Find where the given text appears and provide that cell's center as [x, y] coordinate. 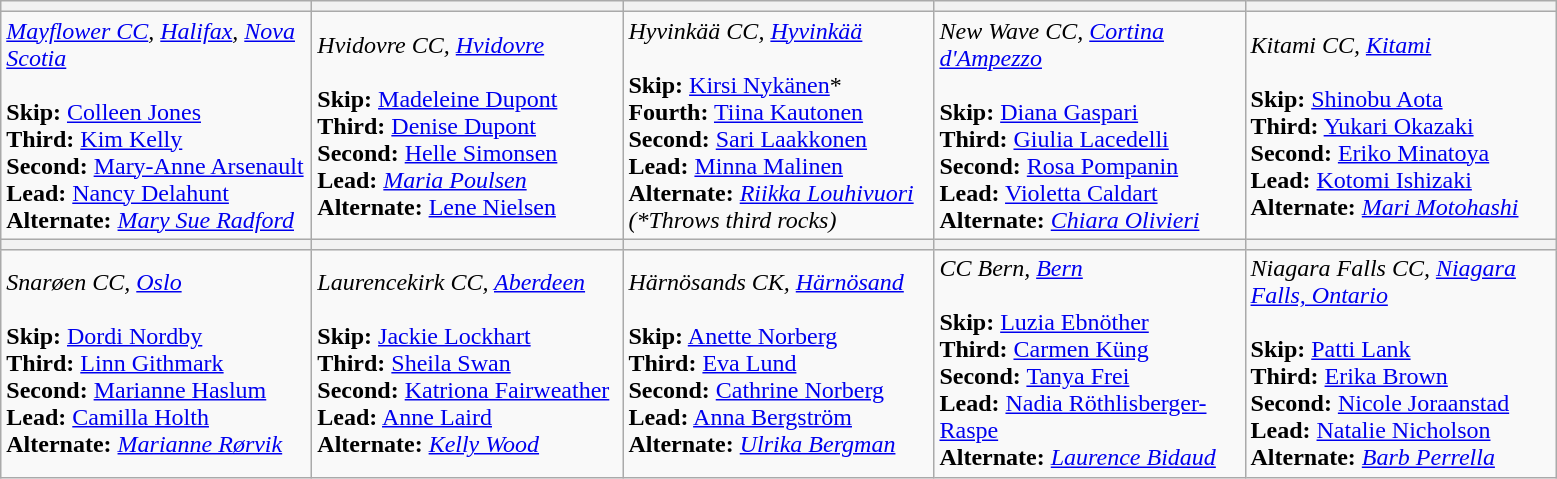
Kitami CC, Kitami Skip: Shinobu Aota Third: Yukari Okazaki Second: Eriko Minatoya Lead: Kotomi Ishizaki Alternate: Mari Motohashi [1400, 126]
Hvidovre CC, HvidovreSkip: Madeleine Dupont Third: Denise Dupont Second: Helle Simonsen Lead: Maria Poulsen Alternate: Lene Nielsen [468, 126]
Mayflower CC, Halifax, Nova Scotia Skip: Colleen Jones Third: Kim Kelly Second: Mary-Anne Arsenault Lead: Nancy Delahunt Alternate: Mary Sue Radford [156, 126]
CC Bern, Bern Skip: Luzia Ebnöther Third: Carmen Küng Second: Tanya Frei Lead: Nadia Röthlisberger-Raspe Alternate: Laurence Bidaud [1090, 364]
New Wave CC, Cortina d'Ampezzo Skip: Diana Gaspari Third: Giulia Lacedelli Second: Rosa Pompanin Lead: Violetta Caldart Alternate: Chiara Olivieri [1090, 126]
Snarøen CC, Oslo Skip: Dordi Nordby Third: Linn Githmark Second: Marianne Haslum Lead: Camilla Holth Alternate: Marianne Rørvik [156, 364]
Härnösands CK, Härnösand Skip: Anette Norberg Third: Eva Lund Second: Cathrine Norberg Lead: Anna Bergström Alternate: Ulrika Bergman [778, 364]
Laurencekirk CC, AberdeenSkip: Jackie Lockhart Third: Sheila Swan Second: Katriona Fairweather Lead: Anne Laird Alternate: Kelly Wood [468, 364]
